Identify which cell holds the provided text, then report its [x, y] central coordinate. 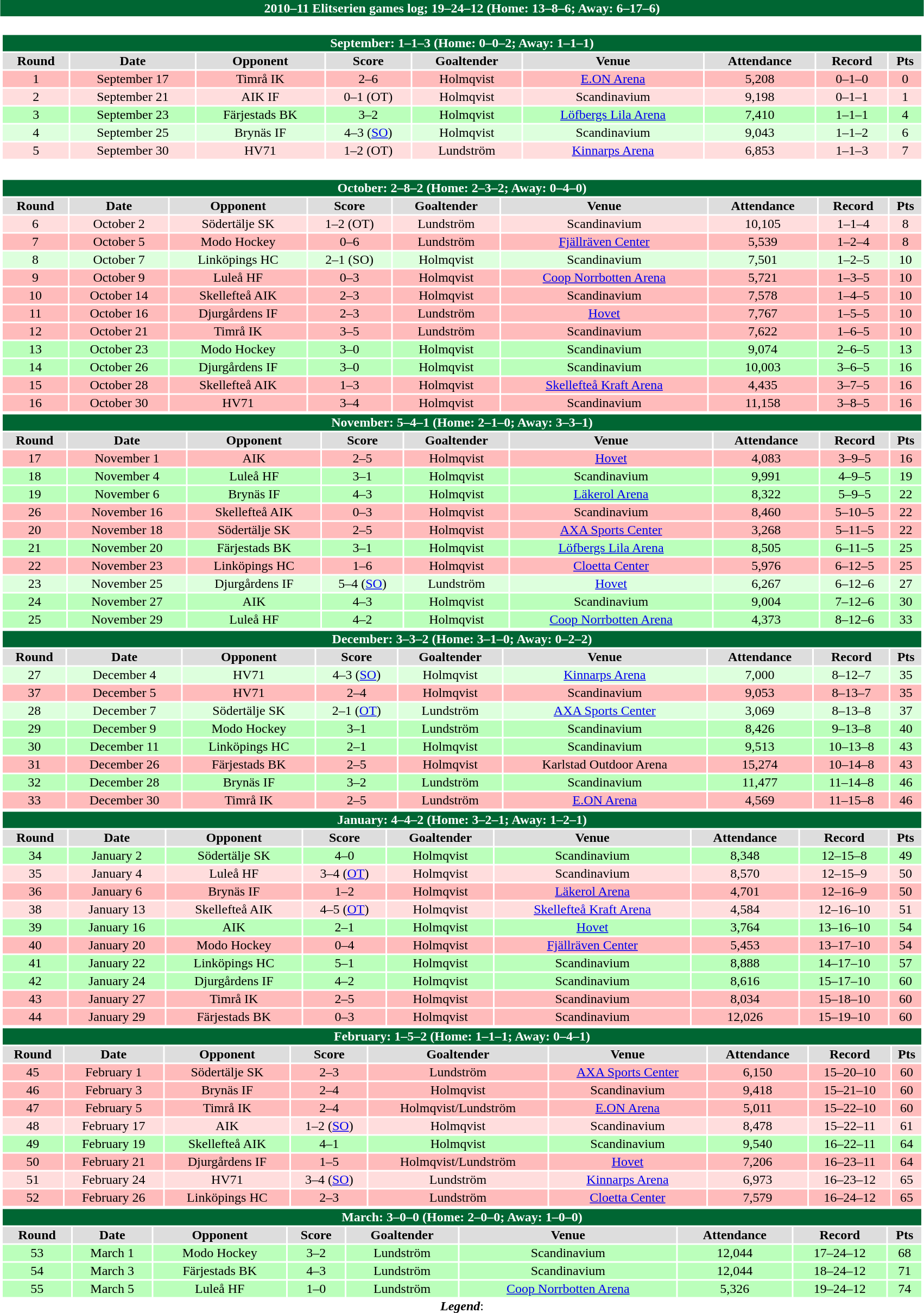
8–12–6 [855, 619]
4–9–5 [855, 476]
15,274 [760, 765]
1–0 [316, 1289]
29 [34, 729]
6,973 [758, 1179]
AIK IF [261, 97]
7,579 [758, 1198]
8,478 [758, 1126]
15–20–10 [850, 1072]
February 26 [113, 1198]
17 [35, 459]
3–4 (SO) [329, 1179]
December 9 [124, 729]
0–1–0 [852, 79]
9,991 [766, 476]
3–7–5 [853, 385]
1–3 [350, 385]
15–18–10 [844, 999]
44 [35, 1017]
6–11–5 [855, 548]
2–6–5 [853, 349]
15–21–10 [850, 1090]
2010–11 Elitserien games log; 19–24–12 (Home: 13–8–6; Away: 6–17–6) [462, 8]
10,105 [763, 224]
October 14 [119, 296]
45 [33, 1072]
January 16 [117, 928]
6–12–6 [855, 583]
7,578 [763, 296]
November 1 [127, 459]
9,074 [763, 349]
December: 3–3–2 (Home: 3–1–0; Away: 0–2–2) [461, 639]
November 18 [127, 530]
1–1–1 [852, 115]
September 25 [132, 133]
October 5 [119, 242]
September 21 [132, 97]
November 16 [127, 512]
14–17–10 [844, 963]
6–12–5 [855, 566]
November 4 [127, 476]
10,003 [763, 367]
2–1 (OT) [357, 711]
January 4 [117, 873]
21 [35, 548]
1–2–4 [853, 242]
15–22–11 [850, 1126]
February: 1–5–2 (Home: 1–1–1; Away: 0–4–1) [461, 1036]
8–12–7 [851, 675]
March 5 [112, 1289]
71 [904, 1271]
12–16–10 [844, 909]
14 [35, 367]
3–8–5 [853, 403]
9,540 [758, 1144]
7,622 [763, 332]
October: 2–8–2 (Home: 2–3–2; Away: 0–4–0) [461, 188]
74 [904, 1289]
61 [907, 1126]
10–13–8 [851, 746]
5,453 [745, 945]
October 21 [119, 332]
11–14–8 [851, 782]
January 2 [117, 856]
3,764 [745, 928]
55 [37, 1289]
December 5 [124, 693]
11,477 [760, 782]
9,418 [758, 1090]
23 [35, 583]
October 7 [119, 260]
November: 5–4–1 (Home: 2–1–0; Away: 3–3–1) [461, 423]
7,410 [760, 115]
8,505 [766, 548]
38 [35, 909]
February 1 [113, 1072]
53 [37, 1253]
9,053 [760, 693]
16–23–11 [850, 1162]
15–17–10 [844, 981]
January 29 [117, 1017]
7,000 [760, 675]
8,322 [766, 494]
15 [35, 385]
12–15–9 [844, 873]
8,888 [745, 963]
5,011 [758, 1108]
1–5 [329, 1162]
1–3–5 [853, 277]
January: 4–4–2 (Home: 3–2–1; Away: 1–2–1) [461, 820]
5,326 [735, 1289]
1–1–3 [852, 150]
December 7 [124, 711]
34 [35, 856]
September 17 [132, 79]
November 29 [127, 619]
November 27 [127, 602]
3–6–5 [853, 367]
12,026 [745, 1017]
9–13–8 [851, 729]
1–6–5 [853, 332]
4–0 [344, 856]
December 4 [124, 675]
October 23 [119, 349]
5,976 [766, 566]
September 30 [132, 150]
September: 1–1–3 (Home: 0–0–2; Away: 1–1–1) [461, 43]
10–14–8 [851, 765]
January 24 [117, 981]
3–9–5 [855, 459]
2–6 [368, 79]
16–22–11 [850, 1144]
12–16–9 [844, 892]
18 [35, 476]
0–4 [344, 945]
December 11 [124, 746]
42 [35, 981]
8–13–8 [851, 711]
4,373 [766, 619]
October 28 [119, 385]
1–4–5 [853, 296]
11–15–8 [851, 801]
5–9–5 [855, 494]
31 [34, 765]
November 23 [127, 566]
November 6 [127, 494]
3–5 [350, 332]
6,150 [758, 1072]
October 26 [119, 367]
October 30 [119, 403]
5–11–5 [855, 530]
February 21 [113, 1162]
19–24–12 [840, 1289]
20 [35, 530]
8,426 [760, 729]
October 2 [119, 224]
13–16–10 [844, 928]
February 19 [113, 1144]
5–1 [344, 963]
January 22 [117, 963]
4,584 [745, 909]
February 17 [113, 1126]
7,501 [763, 260]
8,460 [766, 512]
11 [35, 313]
February 3 [113, 1090]
11,158 [763, 403]
4–5 (OT) [344, 909]
5,721 [763, 277]
1–1–2 [852, 133]
2 [36, 97]
6,267 [766, 583]
2–1 (SO) [350, 260]
1–1–4 [853, 224]
Karlstad Outdoor Arena [605, 765]
5–10–5 [855, 512]
39 [35, 928]
October 16 [119, 313]
15–22–10 [850, 1108]
January 6 [117, 892]
28 [34, 711]
January 13 [117, 909]
9,198 [760, 97]
47 [33, 1108]
4–1 [329, 1144]
68 [904, 1253]
January 27 [117, 999]
November 25 [127, 583]
8–13–7 [851, 693]
3,268 [766, 530]
48 [33, 1126]
8,616 [745, 981]
13–17–10 [844, 945]
17–24–12 [840, 1253]
December 26 [124, 765]
0–1–1 [852, 97]
5 [36, 150]
3,069 [760, 711]
7,206 [758, 1162]
6,853 [760, 150]
3 [36, 115]
18–24–12 [840, 1271]
4,083 [766, 459]
0 [906, 79]
February 5 [113, 1108]
4,569 [760, 801]
9,043 [760, 133]
September 23 [132, 115]
March 1 [112, 1253]
24 [35, 602]
12–15–8 [844, 856]
November 20 [127, 548]
52 [33, 1198]
41 [35, 963]
1–2–5 [853, 260]
1–6 [362, 566]
9,513 [760, 746]
8,034 [745, 999]
36 [35, 892]
4,435 [763, 385]
16–24–12 [850, 1198]
March 3 [112, 1271]
3–4 (OT) [344, 873]
26 [35, 512]
57 [906, 963]
3–4 [350, 403]
October 9 [119, 277]
12 [35, 332]
9 [35, 277]
December 30 [124, 801]
5,208 [760, 79]
15–19–10 [844, 1017]
December 28 [124, 782]
0–1 (OT) [368, 97]
7,767 [763, 313]
32 [34, 782]
9,004 [766, 602]
February 24 [113, 1179]
7–12–6 [855, 602]
1–5–5 [853, 313]
5–4 (SO) [362, 583]
1–2 [344, 892]
1–2 (SO) [329, 1126]
0–6 [350, 242]
4,701 [745, 892]
January 20 [117, 945]
8,570 [745, 873]
8,348 [745, 856]
16–23–12 [850, 1179]
March: 3–0–0 (Home: 2–0–0; Away: 1–0–0) [461, 1217]
5,539 [763, 242]
